Detect which cell encompasses the target text, then output its (x, y) center coordinate. 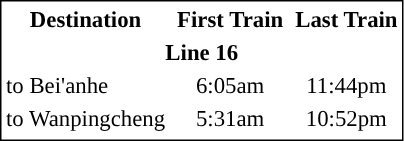
6:05am (230, 85)
Line 16 (202, 53)
11:44pm (346, 85)
Last Train (346, 19)
to Bei'anhe (85, 85)
First Train (230, 19)
10:52pm (346, 119)
to Wanpingcheng (85, 119)
5:31am (230, 119)
Destination (85, 19)
